Return (x, y) of the center of cell containing provided text 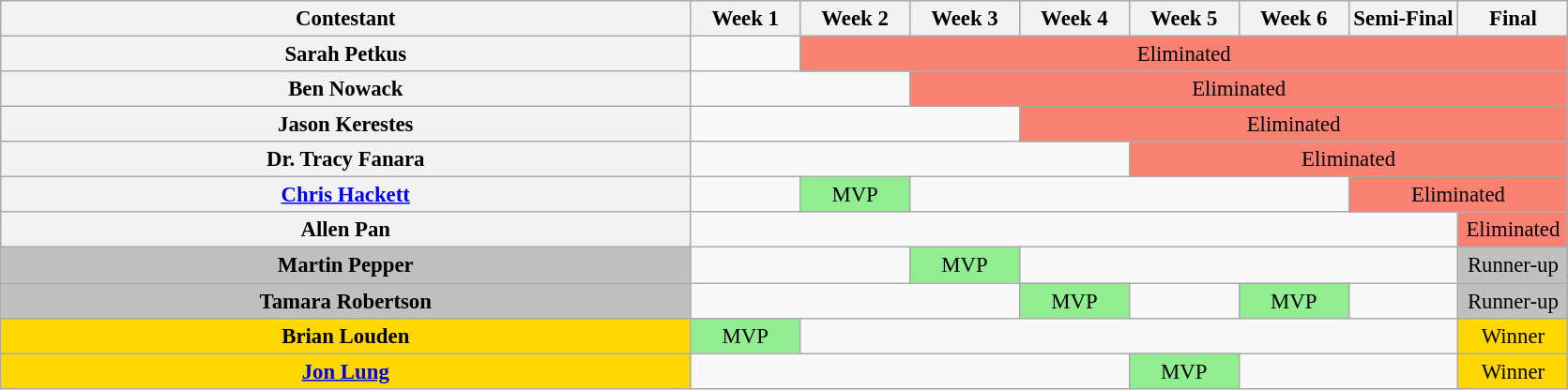
Sarah Petkus (345, 54)
Allen Pan (345, 230)
Jon Lung (345, 371)
Jason Kerestes (345, 125)
Semi-Final (1404, 19)
Brian Louden (345, 336)
Ben Nowack (345, 89)
Contestant (345, 19)
Week 5 (1184, 19)
Week 1 (745, 19)
Tamara Robertson (345, 301)
Week 4 (1073, 19)
Dr. Tracy Fanara (345, 159)
Week 6 (1293, 19)
Chris Hackett (345, 195)
Week 2 (856, 19)
Week 3 (965, 19)
Final (1513, 19)
Martin Pepper (345, 265)
